Determine the [x, y] coordinate at the center of the cell enclosing the given text.  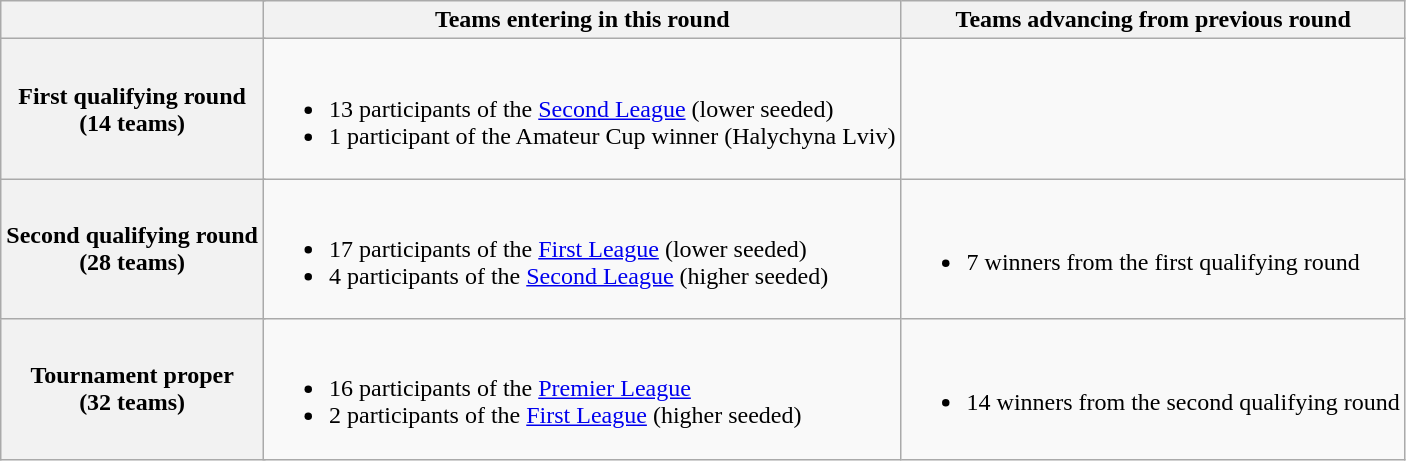
Teams entering in this round [582, 20]
17 participants of the First League (lower seeded)4 participants of the Second League (higher seeded) [582, 249]
Teams advancing from previous round [1153, 20]
First qualifying round (14 teams) [132, 109]
16 participants of the Premier League2 participants of the First League (higher seeded) [582, 389]
14 winners from the second qualifying round [1153, 389]
13 participants of the Second League (lower seeded)1 participant of the Amateur Cup winner (Halychyna Lviv) [582, 109]
7 winners from the first qualifying round [1153, 249]
Tournament proper (32 teams) [132, 389]
Second qualifying round (28 teams) [132, 249]
